Return the [X, Y] coordinate for the center point of the cell that contains the specified text.  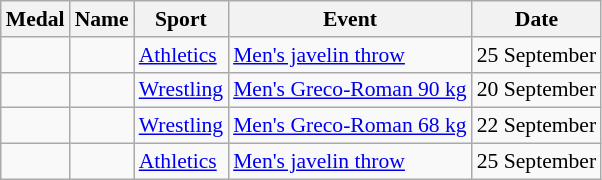
Name [102, 19]
20 September [536, 90]
Men's Greco-Roman 68 kg [350, 126]
Men's Greco-Roman 90 kg [350, 90]
Date [536, 19]
Sport [181, 19]
Event [350, 19]
Medal [36, 19]
22 September [536, 126]
